Locate the cell with the specified text and output its (x, y) center coordinate. 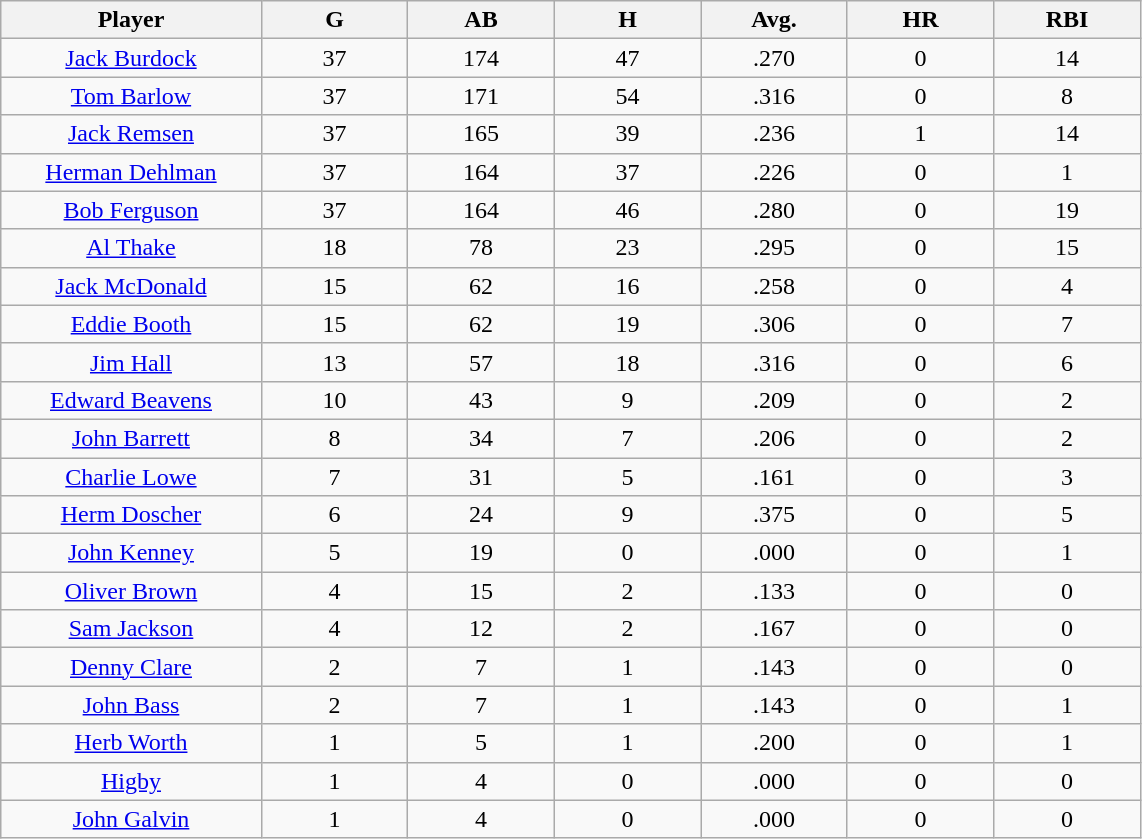
Jim Hall (131, 362)
Avg. (774, 20)
Edward Beavens (131, 400)
Tom Barlow (131, 96)
Higby (131, 781)
John Galvin (131, 819)
H (628, 20)
54 (628, 96)
47 (628, 58)
.206 (774, 438)
3 (1068, 477)
Al Thake (131, 248)
John Barrett (131, 438)
Oliver Brown (131, 591)
John Kenney (131, 553)
78 (482, 248)
.295 (774, 248)
G (334, 20)
.306 (774, 324)
.280 (774, 210)
31 (482, 477)
Herman Dehlman (131, 172)
.161 (774, 477)
16 (628, 286)
.236 (774, 134)
10 (334, 400)
24 (482, 515)
Denny Clare (131, 667)
Player (131, 20)
12 (482, 629)
Jack Remsen (131, 134)
Jack Burdock (131, 58)
171 (482, 96)
HR (920, 20)
.375 (774, 515)
Herm Doscher (131, 515)
.167 (774, 629)
39 (628, 134)
.258 (774, 286)
.133 (774, 591)
174 (482, 58)
13 (334, 362)
John Bass (131, 705)
165 (482, 134)
43 (482, 400)
Bob Ferguson (131, 210)
Charlie Lowe (131, 477)
23 (628, 248)
AB (482, 20)
.226 (774, 172)
.209 (774, 400)
.200 (774, 743)
Herb Worth (131, 743)
Sam Jackson (131, 629)
46 (628, 210)
Jack McDonald (131, 286)
57 (482, 362)
.270 (774, 58)
RBI (1068, 20)
34 (482, 438)
Eddie Booth (131, 324)
